Scan for the cell matching the given text and deliver its [x, y] coordinate at center. 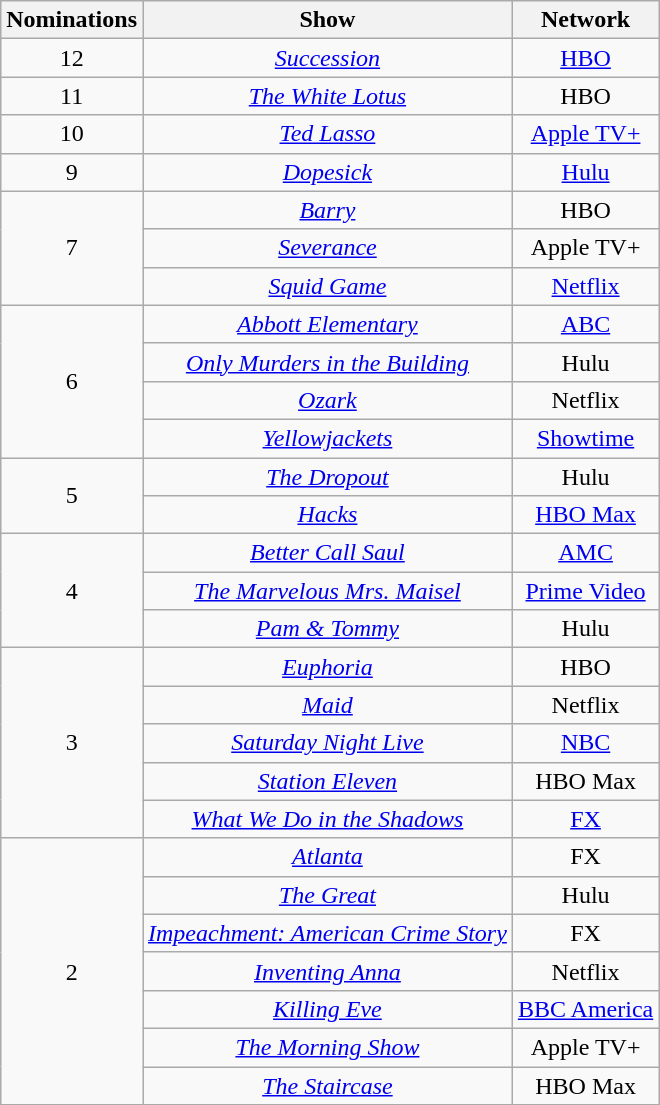
Only Murders in the Building [327, 362]
Show [327, 20]
What We Do in the Shadows [327, 819]
9 [72, 172]
Maid [327, 705]
11 [72, 96]
Saturday Night Live [327, 743]
Inventing Anna [327, 971]
The Marvelous Mrs. Maisel [327, 591]
Euphoria [327, 667]
Ted Lasso [327, 134]
AMC [585, 553]
Network [585, 20]
10 [72, 134]
Dopesick [327, 172]
2 [72, 971]
7 [72, 248]
Nominations [72, 20]
Pam & Tommy [327, 629]
BBC America [585, 1009]
Abbott Elementary [327, 324]
Hacks [327, 515]
The Dropout [327, 477]
The Staircase [327, 1085]
Ozark [327, 400]
3 [72, 743]
Squid Game [327, 286]
4 [72, 591]
Showtime [585, 438]
Barry [327, 210]
ABC [585, 324]
The Morning Show [327, 1047]
Killing Eve [327, 1009]
Atlanta [327, 857]
Better Call Saul [327, 553]
Prime Video [585, 591]
5 [72, 496]
12 [72, 58]
Station Eleven [327, 781]
The White Lotus [327, 96]
NBC [585, 743]
Yellowjackets [327, 438]
Impeachment: American Crime Story [327, 933]
6 [72, 381]
The Great [327, 895]
Severance [327, 248]
Succession [327, 58]
